Scan for the cell matching the given text and deliver its (X, Y) coordinate at center. 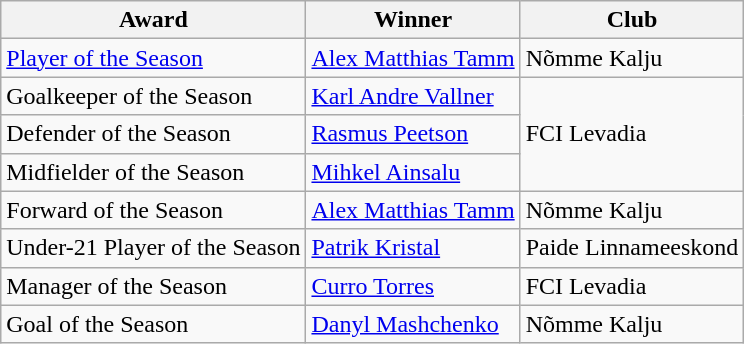
Karl Andre Vallner (413, 96)
Manager of the Season (154, 286)
Defender of the Season (154, 134)
Goalkeeper of the Season (154, 96)
Winner (413, 20)
Goal of the Season (154, 324)
Under-21 Player of the Season (154, 248)
Rasmus Peetson (413, 134)
Patrik Kristal (413, 248)
Forward of the Season (154, 210)
Mihkel Ainsalu (413, 172)
Midfielder of the Season (154, 172)
Curro Torres (413, 286)
Danyl Mashchenko (413, 324)
Paide Linnameeskond (632, 248)
Player of the Season (154, 58)
Club (632, 20)
Award (154, 20)
